Pinpoint the cell where the given text exists, returning its [X, Y] midpoint coordinate. 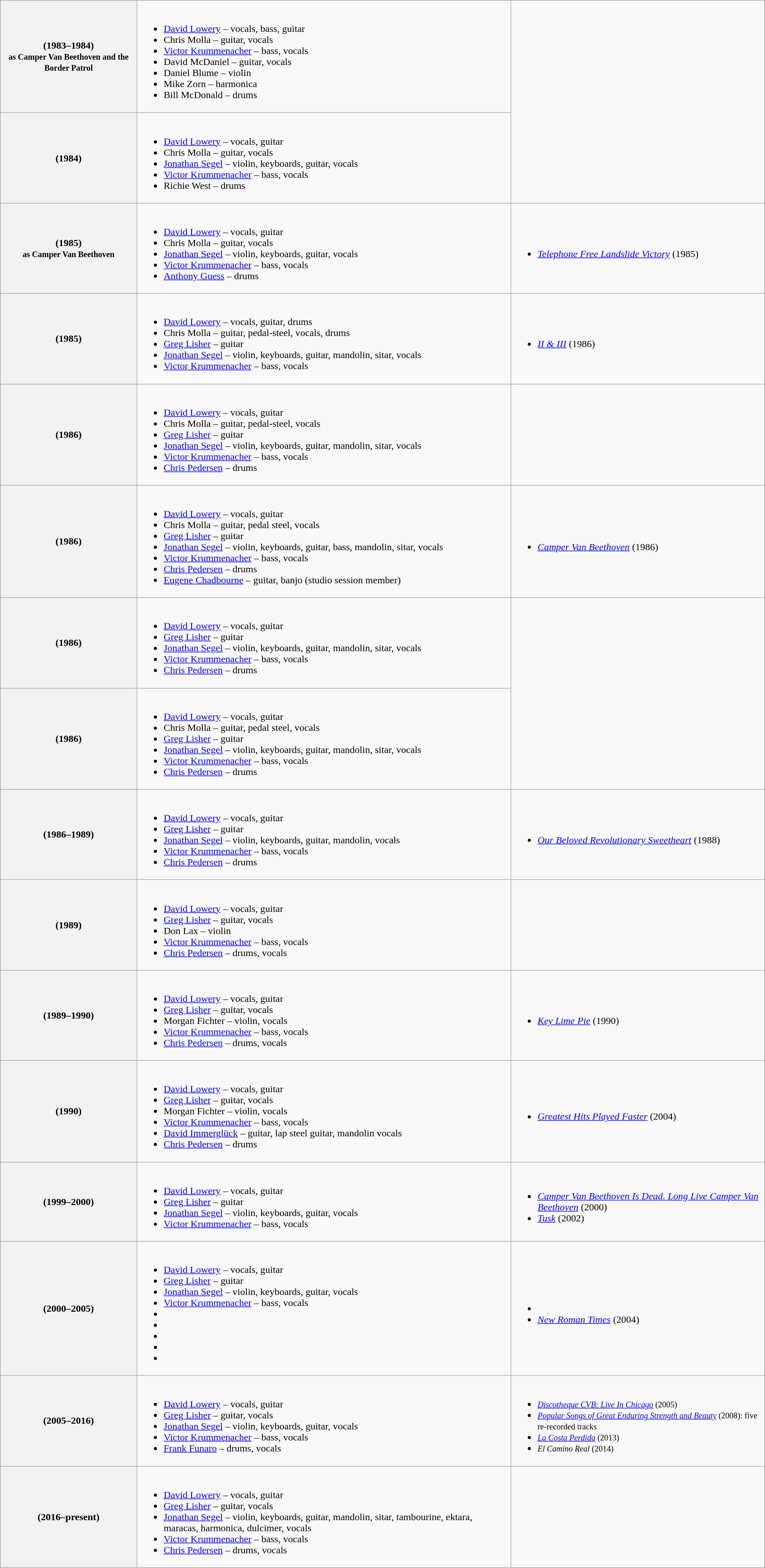
Our Beloved Revolutionary Sweetheart (1988) [637, 835]
(1999–2000) [69, 1201]
(2016–present) [69, 1517]
(1990) [69, 1111]
(1983–1984) as Camper Van Beethoven and the Border Patrol [69, 56]
(1985)as Camper Van Beethoven [69, 249]
(1989) [69, 925]
II & III (1986) [637, 338]
(1986–1989) [69, 835]
(1984) [69, 158]
David Lowery – vocals, guitarGreg Lisher – guitar, vocalsDon Lax – violinVictor Krummenacher – bass, vocalsChris Pedersen – drums, vocals [324, 925]
Telephone Free Landslide Victory (1985) [637, 249]
Camper Van Beethoven Is Dead. Long Live Camper Van Beethoven (2000)Tusk (2002) [637, 1201]
(2005–2016) [69, 1421]
Key Lime Pie (1990) [637, 1015]
Greatest Hits Played Faster (2004) [637, 1111]
(1985) [69, 338]
Camper Van Beethoven (1986) [637, 541]
(2000–2005) [69, 1309]
(1989–1990) [69, 1015]
New Roman Times (2004) [637, 1309]
